Capture the cell that displays the provided text and extract its [X, Y] central coordinate. 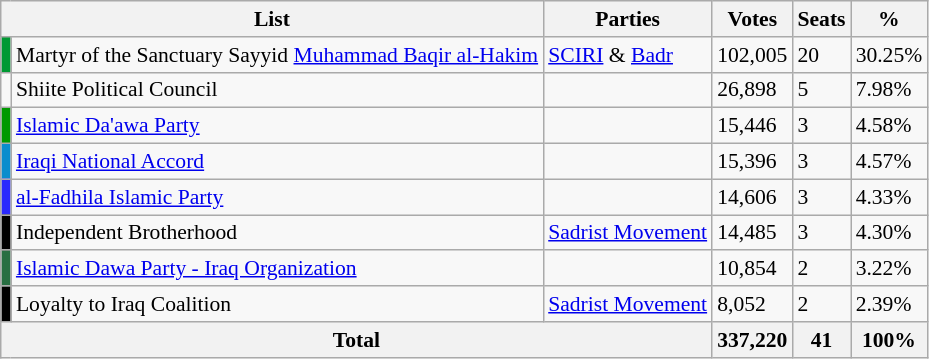
8,052 [752, 304]
Votes [752, 19]
Loyalty to Iraq Coalition [277, 304]
4.30% [890, 233]
Iraqi National Accord [277, 162]
14,485 [752, 233]
Total [356, 340]
14,606 [752, 197]
102,005 [752, 55]
3.22% [890, 269]
30.25% [890, 55]
41 [821, 340]
List [272, 19]
4.57% [890, 162]
337,220 [752, 340]
100% [890, 340]
15,446 [752, 126]
15,396 [752, 162]
20 [821, 55]
7.98% [890, 90]
4.58% [890, 126]
10,854 [752, 269]
Martyr of the Sanctuary Sayyid Muhammad Baqir al-Hakim [277, 55]
Seats [821, 19]
% [890, 19]
Islamic Da'awa Party [277, 126]
al-Fadhila Islamic Party [277, 197]
4.33% [890, 197]
26,898 [752, 90]
Shiite Political Council [277, 90]
Islamic Dawa Party - Iraq Organization [277, 269]
Independent Brotherhood [277, 233]
2.39% [890, 304]
5 [821, 90]
SCIRI & Badr [628, 55]
Parties [628, 19]
